Identify which cell holds the provided text, then report its [x, y] central coordinate. 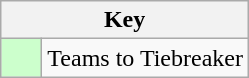
Key [125, 20]
Teams to Tiebreaker [146, 58]
